Extract the [X, Y] coordinate from the center of the cell holding the provided text.  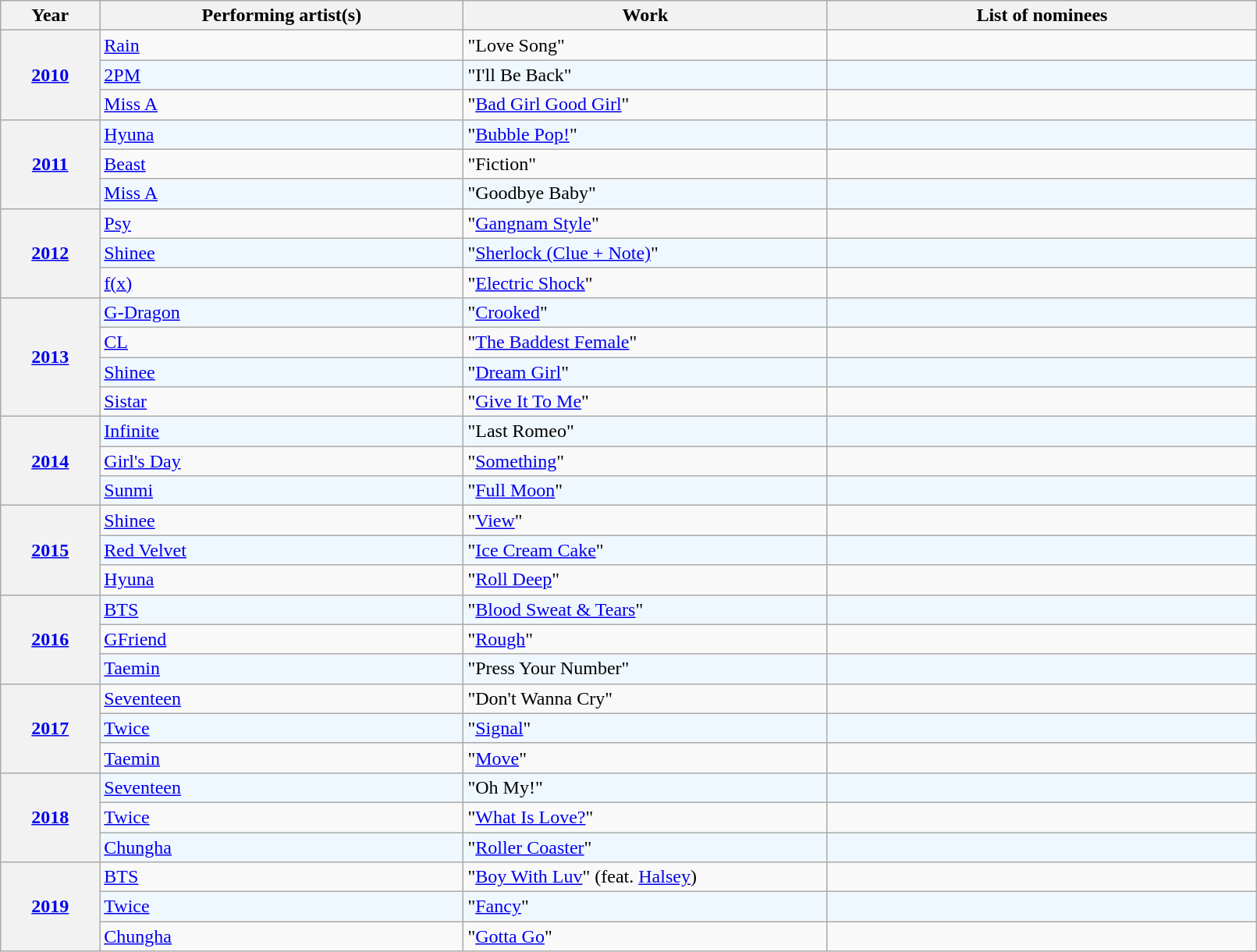
"Bubble Pop!" [645, 134]
2012 [50, 253]
Psy [282, 223]
GFriend [282, 639]
2014 [50, 461]
"Fiction" [645, 164]
CL [282, 342]
Work [645, 16]
"Bad Girl Good Girl" [645, 105]
"Dream Girl" [645, 372]
Beast [282, 164]
2017 [50, 728]
Infinite [282, 432]
2PM [282, 75]
"I'll Be Back" [645, 75]
"Blood Sweat & Tears" [645, 609]
2018 [50, 817]
"Gotta Go" [645, 936]
"Signal" [645, 728]
"Give It To Me" [645, 402]
Rain [282, 45]
"Full Moon" [645, 491]
Girl's Day [282, 461]
"Sherlock (Clue + Note)" [645, 253]
"Crooked" [645, 312]
"Press Your Number" [645, 669]
Sistar [282, 402]
f(x) [282, 282]
List of nominees [1042, 16]
"Gangnam Style" [645, 223]
"Something" [645, 461]
"Move" [645, 758]
G-Dragon [282, 312]
Performing artist(s) [282, 16]
"Fancy" [645, 907]
Year [50, 16]
2011 [50, 164]
2013 [50, 357]
"Boy With Luv" (feat. Halsey) [645, 877]
"Oh My!" [645, 787]
"Love Song" [645, 45]
Red Velvet [282, 550]
2015 [50, 550]
"What Is Love?" [645, 817]
"Ice Cream Cake" [645, 550]
"Rough" [645, 639]
2016 [50, 639]
"Roll Deep" [645, 580]
2019 [50, 907]
"Last Romeo" [645, 432]
"Goodbye Baby" [645, 194]
Sunmi [282, 491]
"Don't Wanna Cry" [645, 698]
2010 [50, 75]
"Roller Coaster" [645, 847]
"View" [645, 520]
"The Baddest Female" [645, 342]
"Electric Shock" [645, 282]
